Output the [x, y] coordinate of the center of the cell containing the given text.  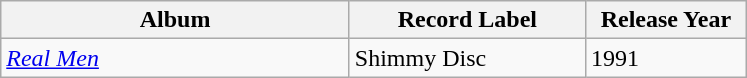
Album [176, 20]
Record Label [467, 20]
Shimmy Disc [467, 58]
Release Year [666, 20]
Real Men [176, 58]
1991 [666, 58]
